Identify which cell holds the provided text, then report its (x, y) central coordinate. 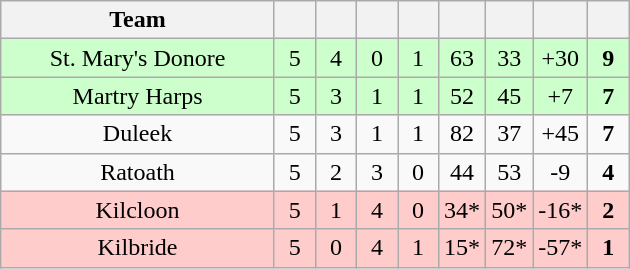
Ratoath (138, 172)
-9 (560, 172)
Team (138, 20)
St. Mary's Donore (138, 58)
53 (510, 172)
72* (510, 248)
9 (608, 58)
63 (462, 58)
Martry Harps (138, 96)
34* (462, 210)
45 (510, 96)
+7 (560, 96)
15* (462, 248)
Kilbride (138, 248)
82 (462, 134)
Duleek (138, 134)
+30 (560, 58)
Kilcloon (138, 210)
-16* (560, 210)
44 (462, 172)
33 (510, 58)
-57* (560, 248)
50* (510, 210)
52 (462, 96)
37 (510, 134)
+45 (560, 134)
